From the cell containing the given text, extract its center point as [x, y] coordinate. 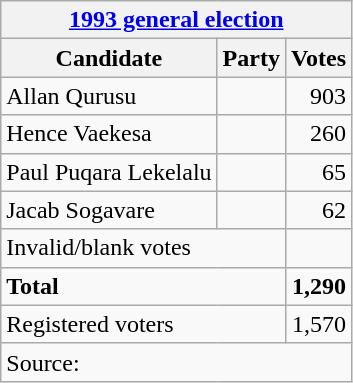
1,570 [318, 324]
62 [318, 210]
Allan Qurusu [109, 96]
260 [318, 134]
Candidate [109, 58]
Jacab Sogavare [109, 210]
1993 general election [176, 20]
Registered voters [144, 324]
1,290 [318, 286]
Hence Vaekesa [109, 134]
Votes [318, 58]
903 [318, 96]
Paul Puqara Lekelalu [109, 172]
Invalid/blank votes [144, 248]
Total [144, 286]
65 [318, 172]
Source: [176, 362]
Party [251, 58]
